Pinpoint the cell where the given text exists, returning its (x, y) midpoint coordinate. 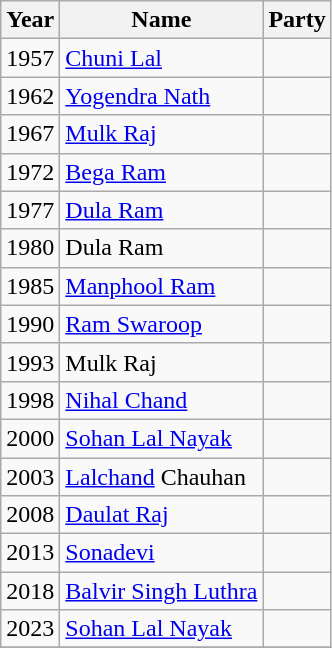
2013 (30, 553)
Bega Ram (162, 172)
Ram Swaroop (162, 324)
2023 (30, 629)
2000 (30, 438)
2003 (30, 477)
Name (162, 20)
2018 (30, 591)
Party (297, 20)
1972 (30, 172)
1980 (30, 248)
1998 (30, 400)
Sonadevi (162, 553)
1962 (30, 96)
1977 (30, 210)
1985 (30, 286)
Year (30, 20)
1993 (30, 362)
Nihal Chand (162, 400)
Manphool Ram (162, 286)
Balvir Singh Luthra (162, 591)
Chuni Lal (162, 58)
1967 (30, 134)
1957 (30, 58)
1990 (30, 324)
2008 (30, 515)
Lalchand Chauhan (162, 477)
Daulat Raj (162, 515)
Yogendra Nath (162, 96)
